Search for the cell housing the specified text and yield its [x, y] center coordinate. 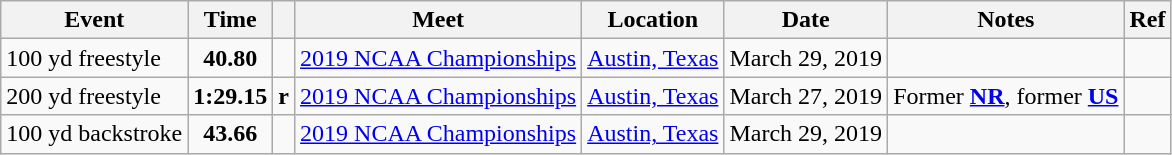
43.66 [230, 134]
Location [653, 20]
1:29.15 [230, 96]
100 yd backstroke [94, 134]
r [284, 96]
200 yd freestyle [94, 96]
40.80 [230, 58]
Meet [438, 20]
100 yd freestyle [94, 58]
Event [94, 20]
Notes [1006, 20]
Ref [1148, 20]
Former NR, former US [1006, 96]
March 27, 2019 [806, 96]
Date [806, 20]
Time [230, 20]
